Search for the cell housing the specified text and yield its [X, Y] center coordinate. 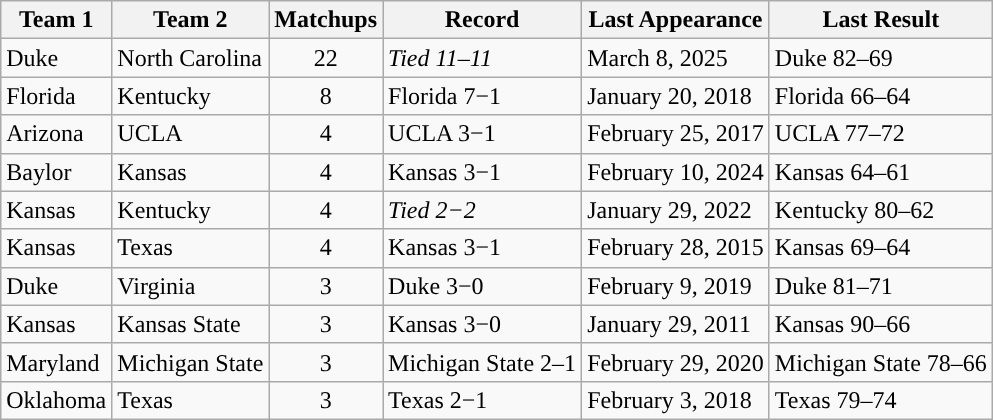
UCLA 77–72 [880, 134]
Duke 3−0 [482, 286]
Last Appearance [676, 20]
Kansas 64–61 [880, 172]
Duke 81–71 [880, 286]
UCLA [190, 134]
Kansas State [190, 324]
8 [326, 96]
February 29, 2020 [676, 362]
January 20, 2018 [676, 96]
January 29, 2011 [676, 324]
Team 2 [190, 20]
North Carolina [190, 58]
February 10, 2024 [676, 172]
Virginia [190, 286]
February 25, 2017 [676, 134]
Florida 66–64 [880, 96]
Michigan State [190, 362]
Kentucky 80–62 [880, 210]
February 9, 2019 [676, 286]
22 [326, 58]
Arizona [56, 134]
Kansas 69–64 [880, 248]
Texas 79–74 [880, 400]
Texas 2−1 [482, 400]
Matchups [326, 20]
Kansas 90–66 [880, 324]
Oklahoma [56, 400]
February 28, 2015 [676, 248]
Team 1 [56, 20]
February 3, 2018 [676, 400]
Michigan State 2–1 [482, 362]
Maryland [56, 362]
Tied 2−2 [482, 210]
January 29, 2022 [676, 210]
Florida [56, 96]
March 8, 2025 [676, 58]
UCLA 3−1 [482, 134]
Kansas 3−0 [482, 324]
Florida 7−1 [482, 96]
Last Result [880, 20]
Tied 11–11 [482, 58]
Record [482, 20]
Michigan State 78–66 [880, 362]
Baylor [56, 172]
Duke 82–69 [880, 58]
